Capture the cell that displays the provided text and extract its [X, Y] central coordinate. 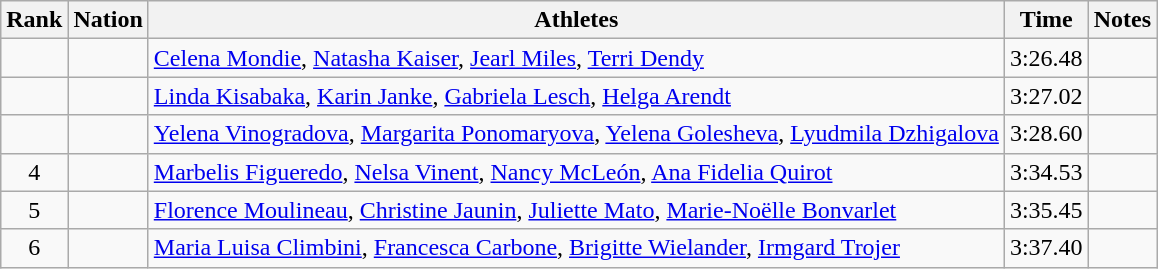
3:34.53 [1046, 172]
Florence Moulineau, Christine Jaunin, Juliette Mato, Marie-Noëlle Bonvarlet [576, 210]
3:37.40 [1046, 248]
Time [1046, 20]
5 [34, 210]
Celena Mondie, Natasha Kaiser, Jearl Miles, Terri Dendy [576, 58]
Notes [1122, 20]
3:27.02 [1046, 96]
3:28.60 [1046, 134]
Rank [34, 20]
3:35.45 [1046, 210]
Maria Luisa Climbini, Francesca Carbone, Brigitte Wielander, Irmgard Trojer [576, 248]
Yelena Vinogradova, Margarita Ponomaryova, Yelena Golesheva, Lyudmila Dzhigalova [576, 134]
Nation [108, 20]
Marbelis Figueredo, Nelsa Vinent, Nancy McLeón, Ana Fidelia Quirot [576, 172]
3:26.48 [1046, 58]
4 [34, 172]
Linda Kisabaka, Karin Janke, Gabriela Lesch, Helga Arendt [576, 96]
6 [34, 248]
Athletes [576, 20]
